Detect which cell encompasses the target text, then output its [x, y] center coordinate. 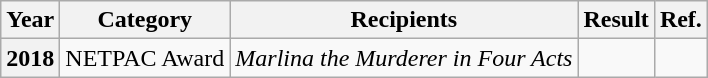
Ref. [680, 20]
Marlina the Murderer in Four Acts [404, 58]
NETPAC Award [145, 58]
Year [30, 20]
2018 [30, 58]
Recipients [404, 20]
Result [616, 20]
Category [145, 20]
